Identify which cell holds the provided text, then report its [X, Y] central coordinate. 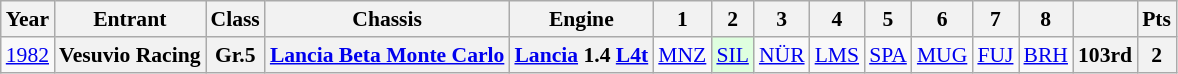
MUG [942, 55]
Engine [581, 19]
Pts [1156, 19]
LMS [838, 55]
SPA [888, 55]
Gr.5 [236, 55]
Chassis [388, 19]
Class [236, 19]
Lancia 1.4 L4t [581, 55]
Vesuvio Racing [130, 55]
7 [995, 19]
NÜR [782, 55]
MNZ [682, 55]
Entrant [130, 19]
FUJ [995, 55]
SIL [732, 55]
6 [942, 19]
BRH [1046, 55]
103rd [1105, 55]
3 [782, 19]
8 [1046, 19]
5 [888, 19]
Lancia Beta Monte Carlo [388, 55]
1 [682, 19]
1982 [28, 55]
Year [28, 19]
4 [838, 19]
